Extract the (X, Y) coordinate from the center of the cell holding the provided text.  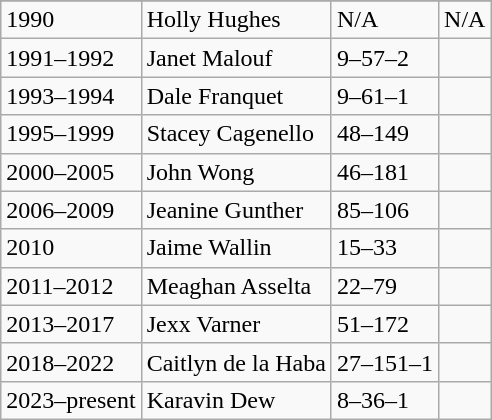
Stacey Cagenello (236, 134)
1993–1994 (71, 96)
1995–1999 (71, 134)
Jeanine Gunther (236, 210)
9–57–2 (384, 58)
51–172 (384, 324)
Holly Hughes (236, 20)
Janet Malouf (236, 58)
85–106 (384, 210)
27–151–1 (384, 362)
John Wong (236, 172)
Meaghan Asselta (236, 286)
48–149 (384, 134)
2013–2017 (71, 324)
46–181 (384, 172)
Karavin Dew (236, 400)
15–33 (384, 248)
2006–2009 (71, 210)
Dale Franquet (236, 96)
8–36–1 (384, 400)
9–61–1 (384, 96)
2023–present (71, 400)
Caitlyn de la Haba (236, 362)
2010 (71, 248)
22–79 (384, 286)
1990 (71, 20)
2011–2012 (71, 286)
2000–2005 (71, 172)
2018–2022 (71, 362)
Jaime Wallin (236, 248)
Jexx Varner (236, 324)
1991–1992 (71, 58)
